Detect which cell encompasses the target text, then output its [x, y] center coordinate. 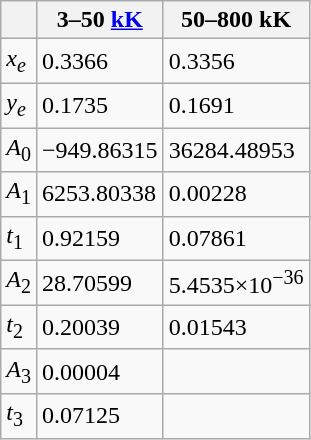
A3 [19, 371]
0.3356 [236, 61]
0.92159 [100, 238]
50–800 kK [236, 20]
0.1691 [236, 105]
0.00228 [236, 194]
xe [19, 61]
0.1735 [100, 105]
0.01543 [236, 327]
0.20039 [100, 327]
3–50 kK [100, 20]
36284.48953 [236, 150]
t2 [19, 327]
0.07125 [100, 416]
ye [19, 105]
−949.86315 [100, 150]
A0 [19, 150]
6253.80338 [100, 194]
0.3366 [100, 61]
5.4535×10−36 [236, 284]
t1 [19, 238]
A1 [19, 194]
0.07861 [236, 238]
t3 [19, 416]
28.70599 [100, 284]
0.00004 [100, 371]
A2 [19, 284]
